Detect which cell encompasses the target text, then output its [X, Y] center coordinate. 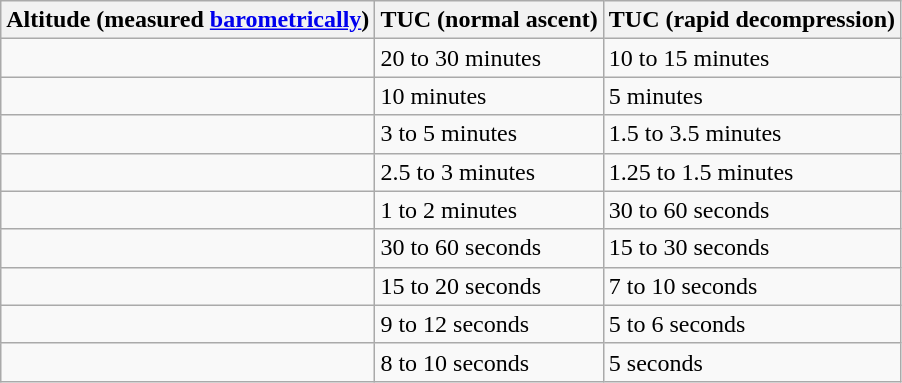
5 to 6 seconds [752, 324]
15 to 30 seconds [752, 248]
TUC (rapid decompression) [752, 20]
5 minutes [752, 96]
5 seconds [752, 362]
10 to 15 minutes [752, 58]
Altitude (measured barometrically) [188, 20]
15 to 20 seconds [489, 286]
8 to 10 seconds [489, 362]
1.25 to 1.5 minutes [752, 172]
1 to 2 minutes [489, 210]
9 to 12 seconds [489, 324]
20 to 30 minutes [489, 58]
7 to 10 seconds [752, 286]
TUC (normal ascent) [489, 20]
3 to 5 minutes [489, 134]
1.5 to 3.5 minutes [752, 134]
2.5 to 3 minutes [489, 172]
10 minutes [489, 96]
